Search for the cell housing the specified text and yield its [x, y] center coordinate. 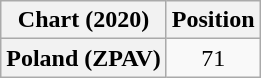
Poland (ZPAV) [84, 58]
Position [213, 20]
Chart (2020) [84, 20]
71 [213, 58]
